Scan for the cell matching the given text and deliver its [x, y] coordinate at center. 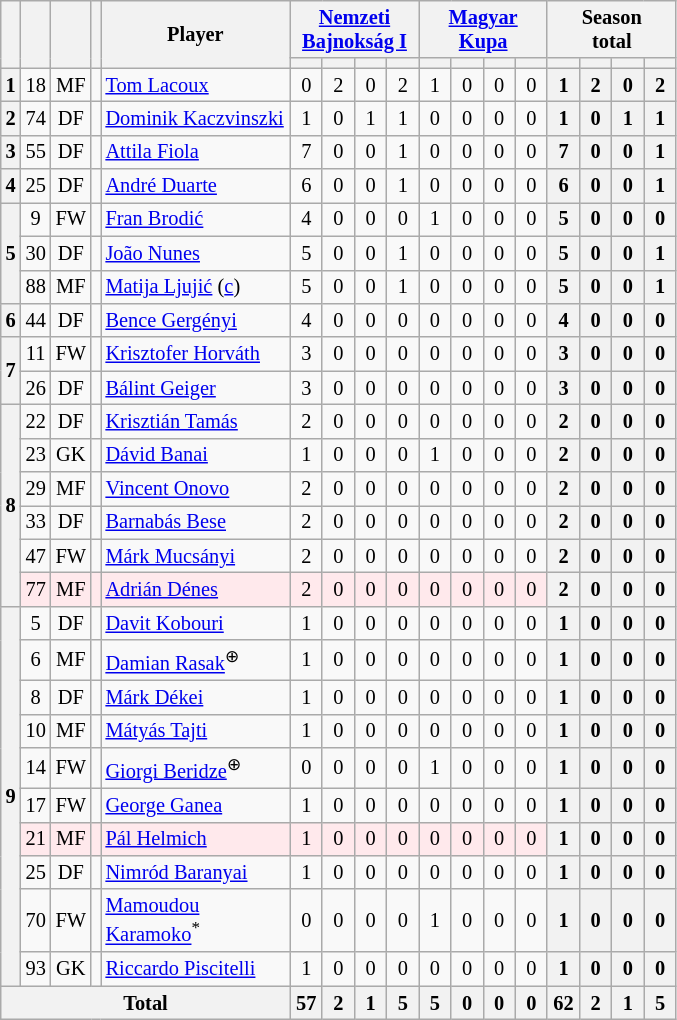
Bálint Geiger [196, 388]
77 [36, 589]
Fran Brodić [196, 219]
Riccardo Piscitelli [196, 969]
NemzetiBajnokság I [354, 29]
Márk Dékei [196, 697]
Tom Lacoux [196, 85]
Vincent Onovo [196, 489]
93 [36, 969]
André Duarte [196, 186]
30 [36, 253]
Adrián Dénes [196, 589]
MagyarKupa [484, 29]
Dávid Banai [196, 455]
11 [36, 354]
Nimród Baranyai [196, 872]
55 [36, 152]
17 [36, 805]
Mátyás Tajti [196, 731]
Seasontotal [612, 29]
Barnabás Bese [196, 522]
Attila Fiola [196, 152]
Davit Kobouri [196, 623]
João Nunes [196, 253]
Giorgi Beridze⊕ [196, 768]
Márk Mucsányi [196, 556]
Krisztián Tamás [196, 421]
Krisztofer Horváth [196, 354]
Bence Gergényi [196, 320]
88 [36, 287]
10 [36, 731]
47 [36, 556]
74 [36, 118]
Damian Rasak⊕ [196, 660]
23 [36, 455]
Pál Helmich [196, 839]
Mamoudou Karamoko* [196, 920]
22 [36, 421]
33 [36, 522]
14 [36, 768]
21 [36, 839]
70 [36, 920]
George Ganea [196, 805]
Matija Ljujić (c) [196, 287]
57 [306, 1003]
44 [36, 320]
Dominik Kaczvinszki [196, 118]
Total [146, 1003]
26 [36, 388]
Player [196, 34]
29 [36, 489]
62 [563, 1003]
18 [36, 85]
